Identify which cell holds the provided text, then report its (X, Y) central coordinate. 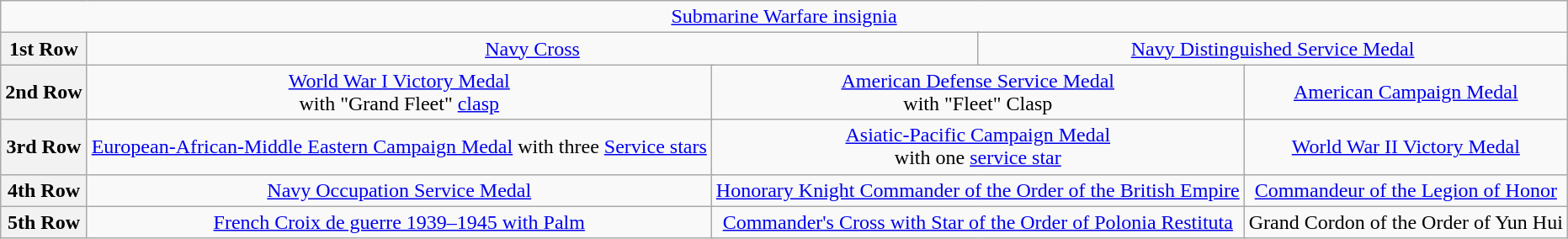
Navy Occupation Service Medal (399, 190)
Asiatic-Pacific Campaign Medal with one service star (978, 146)
American Campaign Medal (1406, 93)
1st Row (44, 49)
2nd Row (44, 93)
Grand Cordon of the Order of Yun Hui (1406, 222)
3rd Row (44, 146)
World War II Victory Medal (1406, 146)
World War I Victory Medal with "Grand Fleet" clasp (399, 93)
Submarine Warfare insignia (784, 17)
5th Row (44, 222)
European-African-Middle Eastern Campaign Medal with three Service stars (399, 146)
Commander's Cross with Star of the Order of Polonia Restituta (978, 222)
Commandeur of the Legion of Honor (1406, 190)
4th Row (44, 190)
Navy Distinguished Service Medal (1273, 49)
Honorary Knight Commander of the Order of the British Empire (978, 190)
American Defense Service Medal with "Fleet" Clasp (978, 93)
Navy Cross (532, 49)
French Croix de guerre 1939–1945 with Palm (399, 222)
